Pinpoint the cell where the given text exists, returning its [x, y] midpoint coordinate. 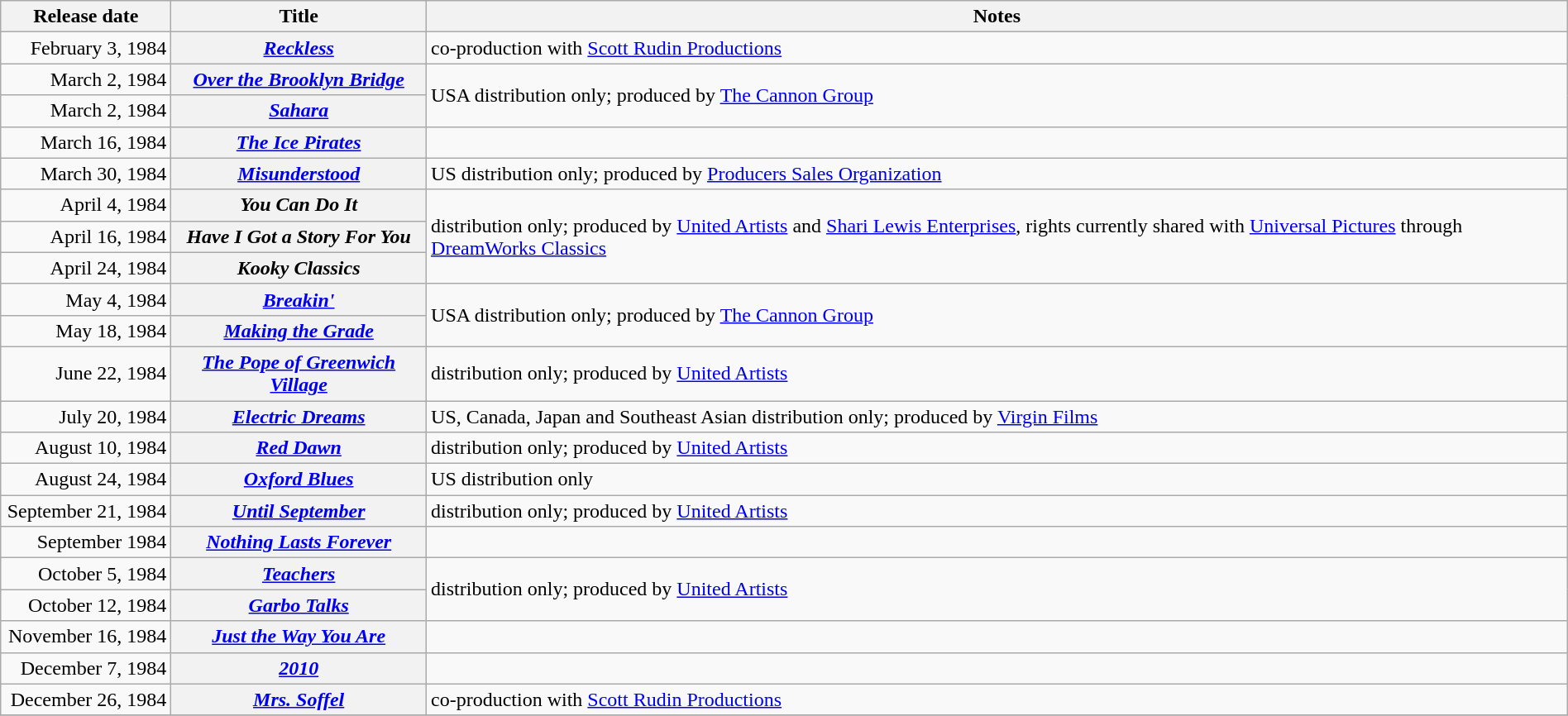
US distribution only; produced by Producers Sales Organization [997, 174]
Until September [299, 511]
Garbo Talks [299, 605]
September 1984 [86, 542]
May 4, 1984 [86, 299]
September 21, 1984 [86, 511]
Red Dawn [299, 448]
October 5, 1984 [86, 574]
Notes [997, 17]
December 7, 1984 [86, 668]
February 3, 1984 [86, 48]
May 18, 1984 [86, 331]
Electric Dreams [299, 416]
Title [299, 17]
August 24, 1984 [86, 480]
October 12, 1984 [86, 605]
You Can Do It [299, 205]
US distribution only [997, 480]
The Ice Pirates [299, 142]
Teachers [299, 574]
Nothing Lasts Forever [299, 542]
Kooky Classics [299, 268]
March 30, 1984 [86, 174]
April 4, 1984 [86, 205]
Just the Way You Are [299, 637]
Sahara [299, 111]
Mrs. Soffel [299, 699]
US, Canada, Japan and Southeast Asian distribution only; produced by Virgin Films [997, 416]
Breakin' [299, 299]
The Pope of Greenwich Village [299, 374]
July 20, 1984 [86, 416]
Making the Grade [299, 331]
Over the Brooklyn Bridge [299, 79]
June 22, 1984 [86, 374]
Misunderstood [299, 174]
December 26, 1984 [86, 699]
2010 [299, 668]
Have I Got a Story For You [299, 236]
April 16, 1984 [86, 236]
March 16, 1984 [86, 142]
Oxford Blues [299, 480]
August 10, 1984 [86, 448]
Release date [86, 17]
Reckless [299, 48]
April 24, 1984 [86, 268]
November 16, 1984 [86, 637]
